Search for the cell housing the specified text and yield its (X, Y) center coordinate. 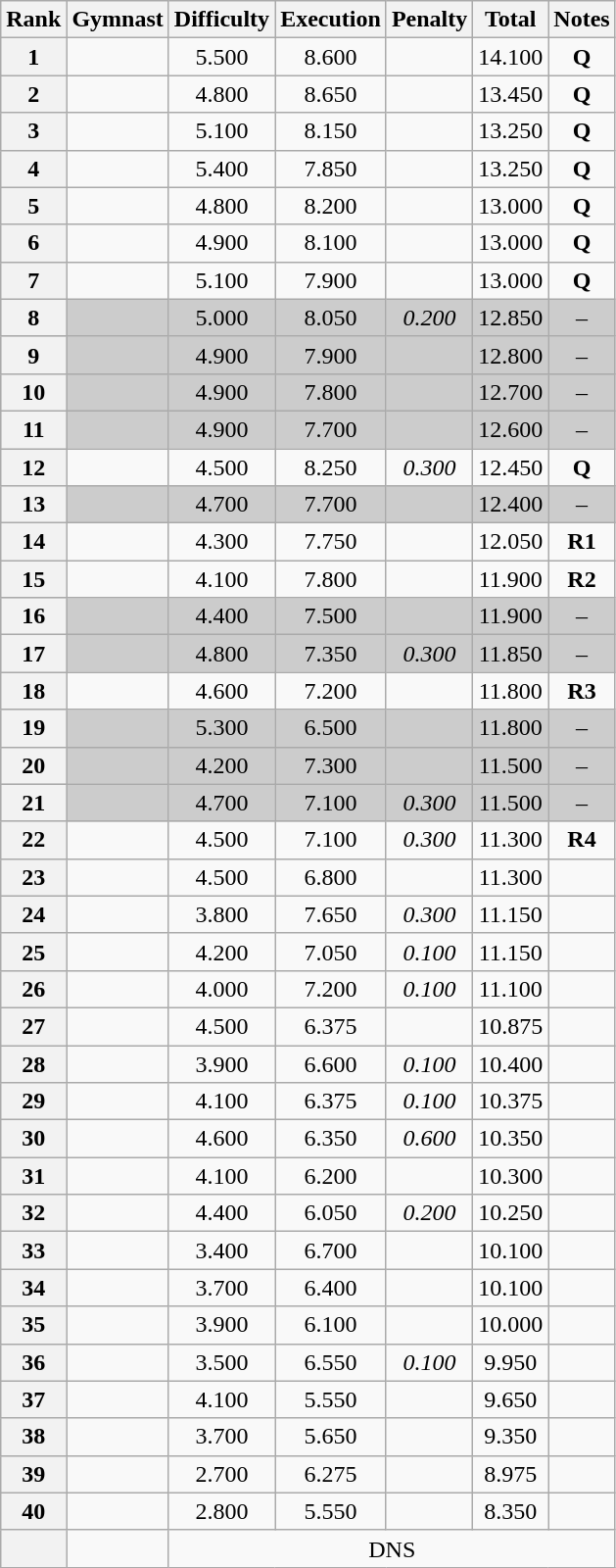
6.100 (331, 1325)
R1 (582, 542)
12 (33, 467)
10.350 (511, 1139)
Rank (33, 20)
10.250 (511, 1213)
12.050 (511, 542)
8.600 (331, 57)
10.000 (511, 1325)
Difficulty (221, 20)
6.600 (331, 1063)
6.050 (331, 1213)
24 (33, 914)
5 (33, 206)
10.875 (511, 1026)
12.600 (511, 429)
13.450 (511, 94)
28 (33, 1063)
3.400 (221, 1250)
8.650 (331, 94)
6.800 (331, 877)
17 (33, 654)
12.850 (511, 318)
27 (33, 1026)
3.500 (221, 1362)
14 (33, 542)
12.400 (511, 505)
8.250 (331, 467)
5.000 (221, 318)
22 (33, 840)
9 (33, 355)
37 (33, 1399)
5.500 (221, 57)
4.300 (221, 542)
6.275 (331, 1474)
6.500 (331, 728)
2.700 (221, 1474)
12.700 (511, 392)
5.400 (221, 169)
29 (33, 1102)
R3 (582, 691)
32 (33, 1213)
11.100 (511, 989)
Notes (582, 20)
9.650 (511, 1399)
3.800 (221, 914)
7.050 (331, 952)
16 (33, 616)
6.350 (331, 1139)
8.975 (511, 1474)
11.850 (511, 654)
38 (33, 1437)
8 (33, 318)
10.375 (511, 1102)
18 (33, 691)
6.550 (331, 1362)
35 (33, 1325)
7.300 (331, 765)
14.100 (511, 57)
Total (511, 20)
11 (33, 429)
DNS (392, 1548)
Gymnast (118, 20)
25 (33, 952)
26 (33, 989)
7 (33, 280)
12.450 (511, 467)
15 (33, 579)
31 (33, 1176)
4 (33, 169)
10 (33, 392)
2 (33, 94)
2.800 (221, 1511)
7.850 (331, 169)
6.700 (331, 1250)
9.350 (511, 1437)
1 (33, 57)
13 (33, 505)
8.150 (331, 131)
10.400 (511, 1063)
9.950 (511, 1362)
39 (33, 1474)
0.600 (429, 1139)
8.100 (331, 243)
7.500 (331, 616)
6.200 (331, 1176)
R2 (582, 579)
8.350 (511, 1511)
12.800 (511, 355)
5.300 (221, 728)
40 (33, 1511)
R4 (582, 840)
Execution (331, 20)
5.650 (331, 1437)
Penalty (429, 20)
7.650 (331, 914)
21 (33, 803)
30 (33, 1139)
36 (33, 1362)
7.350 (331, 654)
6 (33, 243)
19 (33, 728)
20 (33, 765)
7.750 (331, 542)
10.300 (511, 1176)
4.000 (221, 989)
3 (33, 131)
23 (33, 877)
6.400 (331, 1288)
8.200 (331, 206)
34 (33, 1288)
8.050 (331, 318)
33 (33, 1250)
